Determine the [x, y] coordinate at the center of the cell enclosing the given text.  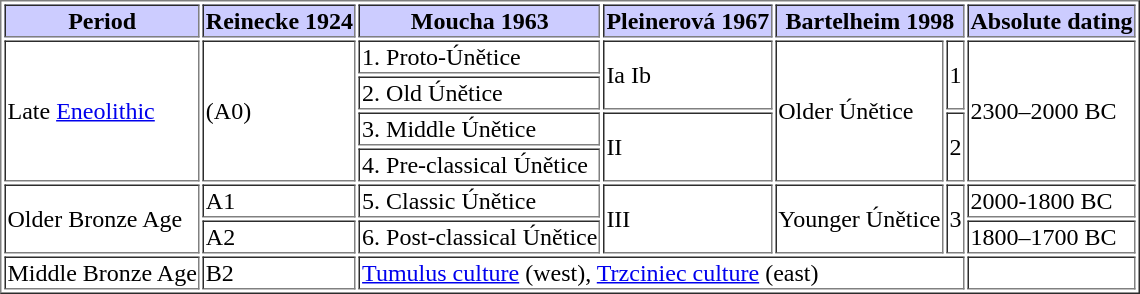
Older Únětice [859, 110]
1. Proto-Únětice [480, 56]
Late Eneolithic [102, 110]
Older Bronze Age [102, 218]
2000-1800 BC [1051, 200]
Absolute dating [1051, 20]
Younger Únětice [859, 218]
1 [955, 74]
III [688, 218]
A1 [280, 200]
3 [955, 218]
1800–1700 BC [1051, 236]
Moucha 1963 [480, 20]
(A0) [280, 110]
A2 [280, 236]
2 [955, 146]
Tumulus culture (west), Trzciniec culture (east) [662, 272]
Pleinerová 1967 [688, 20]
2. Old Únětice [480, 92]
Ia Ib [688, 74]
6. Post-classical Únětice [480, 236]
5. Classic Únětice [480, 200]
Period [102, 20]
4. Pre-classical Únětice [480, 164]
B2 [280, 272]
Middle Bronze Age [102, 272]
II [688, 146]
3. Middle Únětice [480, 128]
Bartelheim 1998 [870, 20]
2300–2000 BC [1051, 110]
Reinecke 1924 [280, 20]
